Extract the (x, y) coordinate from the center of the cell holding the provided text.  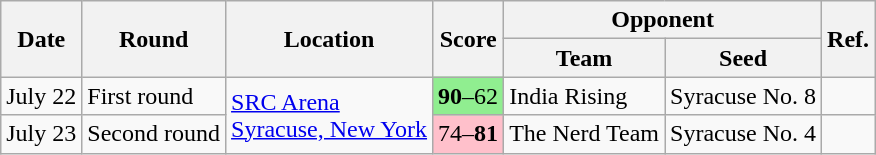
Second round (154, 134)
Date (42, 39)
Syracuse No. 8 (744, 96)
First round (154, 96)
Round (154, 39)
Team (584, 58)
India Rising (584, 96)
July 23 (42, 134)
90–62 (468, 96)
Opponent (663, 20)
74–81 (468, 134)
July 22 (42, 96)
The Nerd Team (584, 134)
SRC ArenaSyracuse, New York (330, 115)
Syracuse No. 4 (744, 134)
Location (330, 39)
Seed (744, 58)
Ref. (848, 39)
Score (468, 39)
